Pinpoint the cell where the given text exists, returning its (x, y) midpoint coordinate. 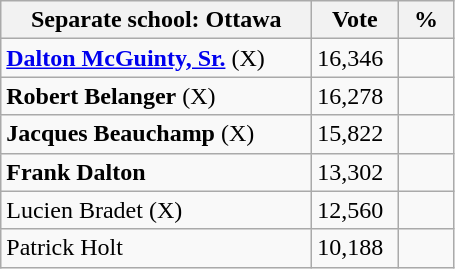
% (426, 20)
12,560 (355, 210)
16,278 (355, 96)
Patrick Holt (156, 248)
Frank Dalton (156, 172)
Separate school: Ottawa (156, 20)
16,346 (355, 58)
10,188 (355, 248)
Lucien Bradet (X) (156, 210)
Jacques Beauchamp (X) (156, 134)
15,822 (355, 134)
Dalton McGuinty, Sr. (X) (156, 58)
Vote (355, 20)
13,302 (355, 172)
Robert Belanger (X) (156, 96)
